Provide the [x, y] coordinate of the cell's center where the given text is located.  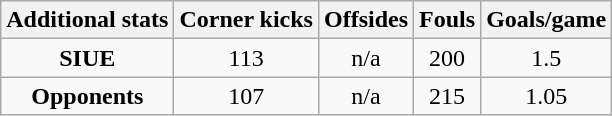
Offsides [366, 20]
1.5 [546, 58]
Goals/game [546, 20]
SIUE [88, 58]
107 [246, 96]
1.05 [546, 96]
Corner kicks [246, 20]
215 [448, 96]
Additional stats [88, 20]
200 [448, 58]
Fouls [448, 20]
Opponents [88, 96]
113 [246, 58]
